Extract the (x, y) coordinate from the center of the cell holding the provided text.  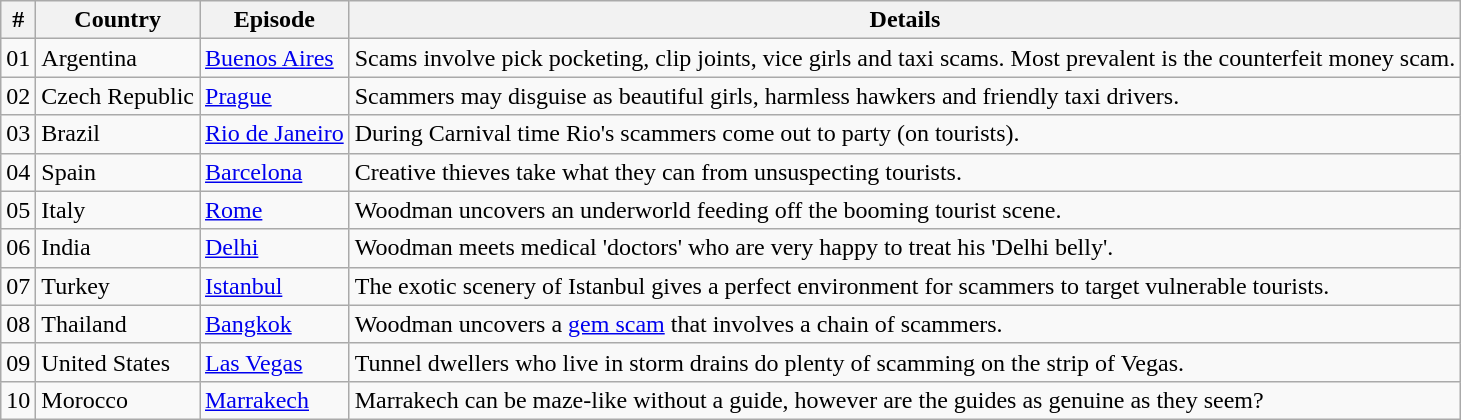
Istanbul (275, 286)
During Carnival time Rio's scammers come out to party (on tourists). (904, 134)
Rome (275, 210)
Morocco (118, 400)
Episode (275, 20)
Argentina (118, 58)
09 (18, 362)
Rio de Janeiro (275, 134)
Creative thieves take what they can from unsuspecting tourists. (904, 172)
Woodman uncovers an underworld feeding off the booming tourist scene. (904, 210)
05 (18, 210)
04 (18, 172)
Prague (275, 96)
Tunnel dwellers who live in storm drains do plenty of scamming on the strip of Vegas. (904, 362)
Buenos Aires (275, 58)
Czech Republic (118, 96)
Las Vegas (275, 362)
Woodman meets medical 'doctors' who are very happy to treat his 'Delhi belly'. (904, 248)
08 (18, 324)
Country (118, 20)
United States (118, 362)
Woodman uncovers a gem scam that involves a chain of scammers. (904, 324)
03 (18, 134)
Thailand (118, 324)
The exotic scenery of Istanbul gives a perfect environment for scammers to target vulnerable tourists. (904, 286)
Brazil (118, 134)
Scammers may disguise as beautiful girls, harmless hawkers and friendly taxi drivers. (904, 96)
Details (904, 20)
Spain (118, 172)
10 (18, 400)
Turkey (118, 286)
Italy (118, 210)
Bangkok (275, 324)
01 (18, 58)
02 (18, 96)
India (118, 248)
Marrakech (275, 400)
Barcelona (275, 172)
Delhi (275, 248)
Scams involve pick pocketing, clip joints, vice girls and taxi scams. Most prevalent is the counterfeit money scam. (904, 58)
Marrakech can be maze-like without a guide, however are the guides as genuine as they seem? (904, 400)
# (18, 20)
06 (18, 248)
07 (18, 286)
